Search for the cell housing the specified text and yield its (x, y) center coordinate. 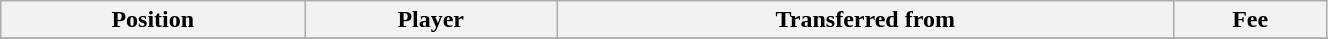
Player (431, 20)
Transferred from (866, 20)
Position (153, 20)
Fee (1250, 20)
